Find where the given text appears and provide that cell's center as (x, y) coordinate. 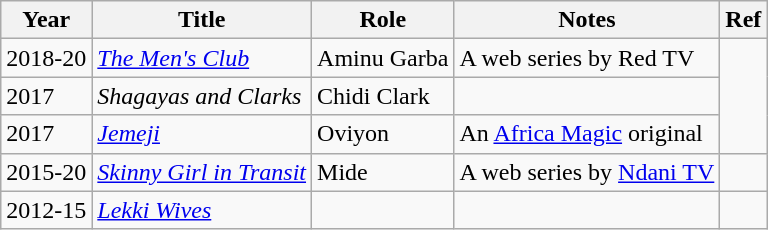
Notes (587, 20)
Ref (744, 20)
A web series by Ndani TV (587, 172)
Chidi Clark (383, 96)
Year (46, 20)
The Men's Club (202, 58)
An Africa Magic original (587, 134)
2012-15 (46, 210)
Skinny Girl in Transit (202, 172)
Title (202, 20)
Shagayas and Clarks (202, 96)
Mide (383, 172)
2018-20 (46, 58)
Role (383, 20)
A web series by Red TV (587, 58)
Oviyon (383, 134)
Lekki Wives (202, 210)
2015-20 (46, 172)
Jemeji (202, 134)
Aminu Garba (383, 58)
